Output the (X, Y) coordinate of the center of the cell containing the given text.  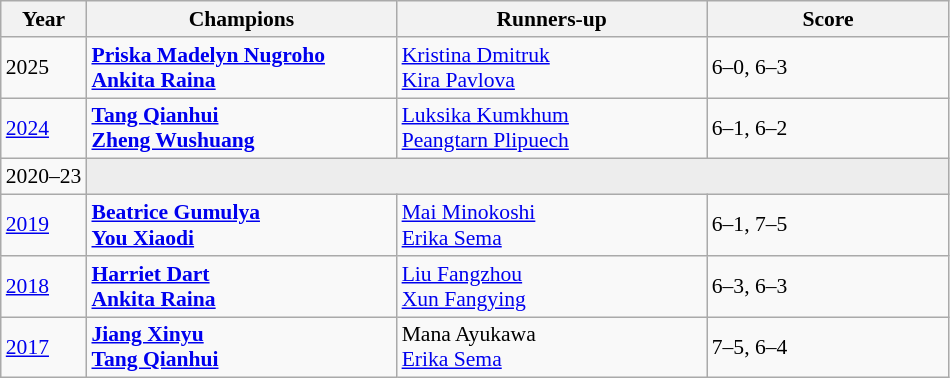
Beatrice Gumulya You Xiaodi (241, 226)
Harriet Dart Ankita Raina (241, 286)
Score (828, 19)
2017 (44, 348)
2019 (44, 226)
Kristina Dmitruk Kira Pavlova (552, 68)
Tang Qianhui Zheng Wushuang (241, 128)
Runners-up (552, 19)
2020–23 (44, 177)
Jiang Xinyu Tang Qianhui (241, 348)
Mai Minokoshi Erika Sema (552, 226)
Luksika Kumkhum Peangtarn Plipuech (552, 128)
6–3, 6–3 (828, 286)
2025 (44, 68)
6–0, 6–3 (828, 68)
Mana Ayukawa Erika Sema (552, 348)
Champions (241, 19)
2024 (44, 128)
6–1, 6–2 (828, 128)
2018 (44, 286)
7–5, 6–4 (828, 348)
Priska Madelyn Nugroho Ankita Raina (241, 68)
Year (44, 19)
6–1, 7–5 (828, 226)
Liu Fangzhou Xun Fangying (552, 286)
